Search for the cell housing the specified text and yield its [X, Y] center coordinate. 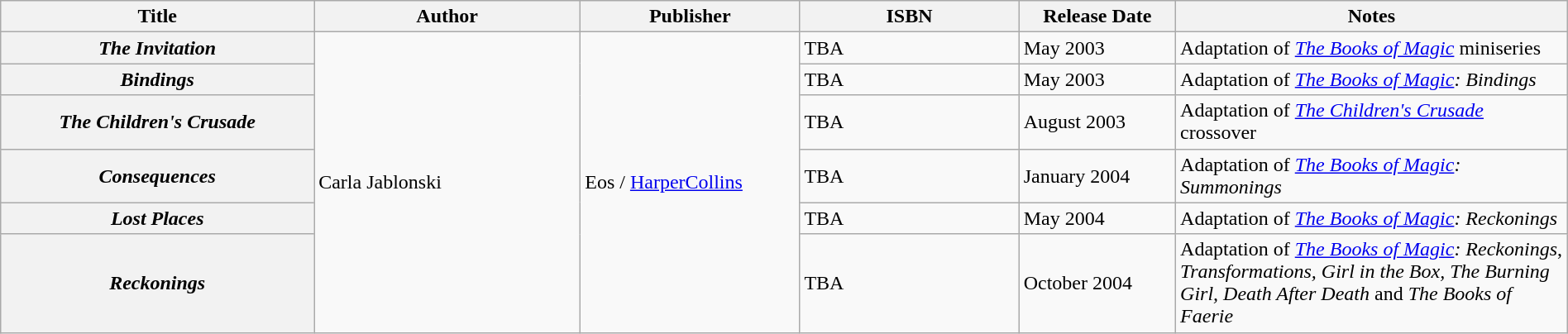
Notes [1372, 17]
August 2003 [1097, 122]
October 2004 [1097, 283]
Adaptation of The Books of Magic miniseries [1372, 48]
Adaptation of The Books of Magic: Reckonings, Transformations, Girl in the Box, The Burning Girl, Death After Death and The Books of Faerie [1372, 283]
Adaptation of The Books of Magic: Reckonings [1372, 218]
Author [447, 17]
ISBN [910, 17]
The Children's Crusade [157, 122]
Carla Jablonski [447, 182]
Adaptation of The Children's Crusade crossover [1372, 122]
Release Date [1097, 17]
Adaptation of The Books of Magic: Bindings [1372, 79]
Adaptation of The Books of Magic: Summonings [1372, 175]
May 2004 [1097, 218]
Publisher [690, 17]
January 2004 [1097, 175]
Bindings [157, 79]
Eos / HarperCollins [690, 182]
Title [157, 17]
Consequences [157, 175]
Lost Places [157, 218]
Reckonings [157, 283]
The Invitation [157, 48]
